Output the [X, Y] coordinate of the center of the cell containing the given text.  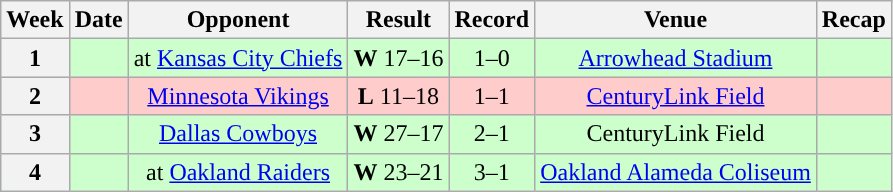
Result [398, 20]
Dallas Cowboys [238, 134]
1–0 [492, 58]
Record [492, 20]
2–1 [492, 134]
3–1 [492, 172]
Minnesota Vikings [238, 96]
at Oakland Raiders [238, 172]
Venue [676, 20]
Arrowhead Stadium [676, 58]
2 [35, 96]
W 27–17 [398, 134]
W 23–21 [398, 172]
Recap [854, 20]
1 [35, 58]
at Kansas City Chiefs [238, 58]
Opponent [238, 20]
Oakland Alameda Coliseum [676, 172]
3 [35, 134]
1–1 [492, 96]
Week [35, 20]
4 [35, 172]
L 11–18 [398, 96]
Date [98, 20]
W 17–16 [398, 58]
